Pinpoint the cell where the given text exists, returning its (X, Y) midpoint coordinate. 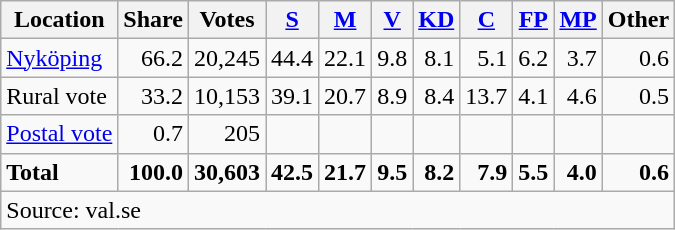
KD (436, 20)
30,603 (226, 172)
33.2 (154, 96)
V (392, 20)
MP (578, 20)
0.7 (154, 134)
M (346, 20)
66.2 (154, 58)
Total (60, 172)
4.1 (534, 96)
3.7 (578, 58)
5.1 (486, 58)
20,245 (226, 58)
Location (60, 20)
4.6 (578, 96)
5.5 (534, 172)
44.4 (292, 58)
8.9 (392, 96)
4.0 (578, 172)
10,153 (226, 96)
8.4 (436, 96)
20.7 (346, 96)
FP (534, 20)
Share (154, 20)
6.2 (534, 58)
7.9 (486, 172)
C (486, 20)
Postal vote (60, 134)
Rural vote (60, 96)
21.7 (346, 172)
205 (226, 134)
100.0 (154, 172)
8.1 (436, 58)
9.8 (392, 58)
Other (638, 20)
0.5 (638, 96)
13.7 (486, 96)
S (292, 20)
42.5 (292, 172)
Source: val.se (338, 210)
22.1 (346, 58)
Votes (226, 20)
39.1 (292, 96)
9.5 (392, 172)
Nyköping (60, 58)
8.2 (436, 172)
